Identify which cell holds the provided text, then report its [x, y] central coordinate. 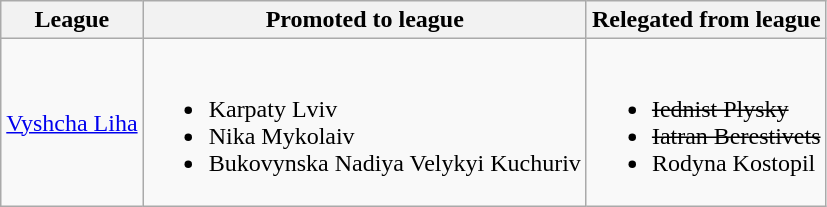
Karpaty LvivNika MykolaivBukovynska Nadiya Velykyi Kuchuriv [364, 122]
Vyshcha Liha [72, 122]
Promoted to league [364, 20]
Iednist PlyskyIatran BerestivetsRodyna Kostopil [706, 122]
Relegated from league [706, 20]
League [72, 20]
